Locate the cell with the specified text and output its [x, y] center coordinate. 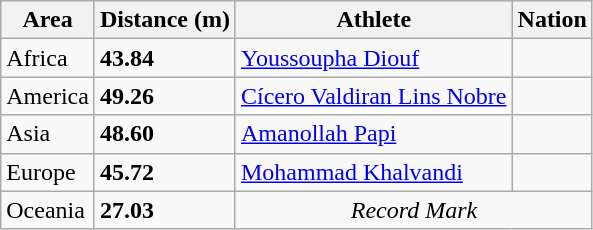
Asia [48, 134]
Mohammad Khalvandi [374, 172]
Area [48, 20]
Europe [48, 172]
Record Mark [414, 210]
48.60 [164, 134]
45.72 [164, 172]
27.03 [164, 210]
Youssoupha Diouf [374, 58]
America [48, 96]
Amanollah Papi [374, 134]
43.84 [164, 58]
Africa [48, 58]
49.26 [164, 96]
Nation [552, 20]
Cícero Valdiran Lins Nobre [374, 96]
Distance (m) [164, 20]
Athlete [374, 20]
Oceania [48, 210]
